Capture the cell that displays the provided text and extract its [x, y] central coordinate. 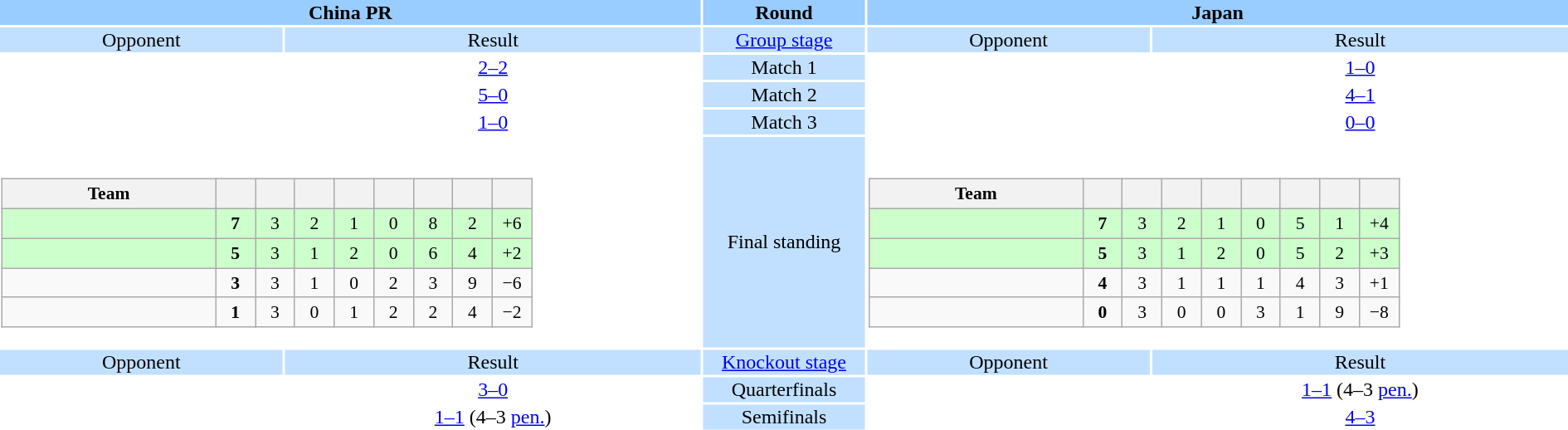
Match 1 [785, 67]
8 [433, 223]
6 [433, 253]
Semifinals [785, 417]
2–2 [493, 67]
Team 7 3 2 1 0 5 1 +4 5 3 1 2 0 5 2 +3 4 3 1 1 1 4 3 +1 0 3 0 0 3 1 9 −8 [1218, 242]
+1 [1380, 283]
−2 [512, 312]
5–0 [493, 95]
Japan [1218, 12]
China PR [350, 12]
0–0 [1361, 122]
Team 7 3 2 1 0 8 2 +6 5 3 1 2 0 6 4 +2 3 3 1 0 2 3 9 −6 1 3 0 1 2 2 4 −2 [350, 242]
Knockout stage [785, 362]
+6 [512, 223]
+4 [1380, 223]
−8 [1380, 312]
Match 2 [785, 95]
3–0 [493, 389]
+2 [512, 253]
Match 3 [785, 122]
−6 [512, 283]
Round [785, 12]
Group stage [785, 40]
4–1 [1361, 95]
Final standing [785, 242]
+3 [1380, 253]
Quarterfinals [785, 389]
4–3 [1361, 417]
